Return (x, y) of the center of cell containing provided text 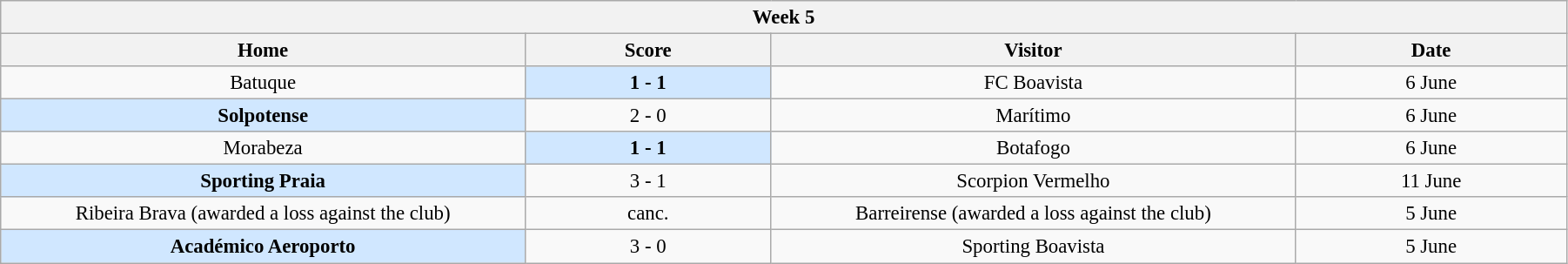
Barreirense (awarded a loss against the club) (1034, 213)
2 - 0 (647, 116)
Home (263, 51)
Botafogo (1034, 148)
Sporting Boavista (1034, 247)
3 - 1 (647, 181)
Score (647, 51)
3 - 0 (647, 247)
FC Boavista (1034, 83)
Week 5 (784, 17)
Visitor (1034, 51)
11 June (1431, 181)
Solpotense (263, 116)
Ribeira Brava (awarded a loss against the club) (263, 213)
Académico Aeroporto (263, 247)
Batuque (263, 83)
Scorpion Vermelho (1034, 181)
Marítimo (1034, 116)
Sporting Praia (263, 181)
canc. (647, 213)
Morabeza (263, 148)
Date (1431, 51)
